Provide the [X, Y] coordinate of the cell's center where the given text is located.  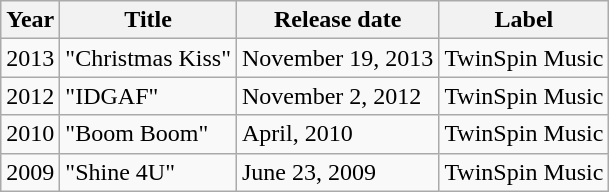
"Shine 4U" [148, 172]
2010 [30, 134]
2012 [30, 96]
2009 [30, 172]
Year [30, 20]
"Christmas Kiss" [148, 58]
November 2, 2012 [337, 96]
Label [524, 20]
Release date [337, 20]
June 23, 2009 [337, 172]
"Boom Boom" [148, 134]
"IDGAF" [148, 96]
November 19, 2013 [337, 58]
Title [148, 20]
April, 2010 [337, 134]
2013 [30, 58]
